Identify which cell holds the provided text, then report its [x, y] central coordinate. 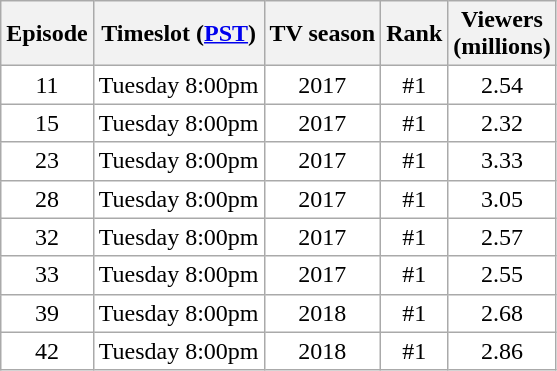
2.55 [502, 275]
39 [47, 313]
2.57 [502, 237]
Episode [47, 34]
15 [47, 123]
42 [47, 351]
TV season [322, 34]
2.68 [502, 313]
23 [47, 161]
2.86 [502, 351]
Timeslot (PST) [178, 34]
11 [47, 85]
3.05 [502, 199]
2.32 [502, 123]
2.54 [502, 85]
32 [47, 237]
3.33 [502, 161]
33 [47, 275]
Viewers(millions) [502, 34]
28 [47, 199]
Rank [414, 34]
